Locate the cell with the specified text and output its [X, Y] center coordinate. 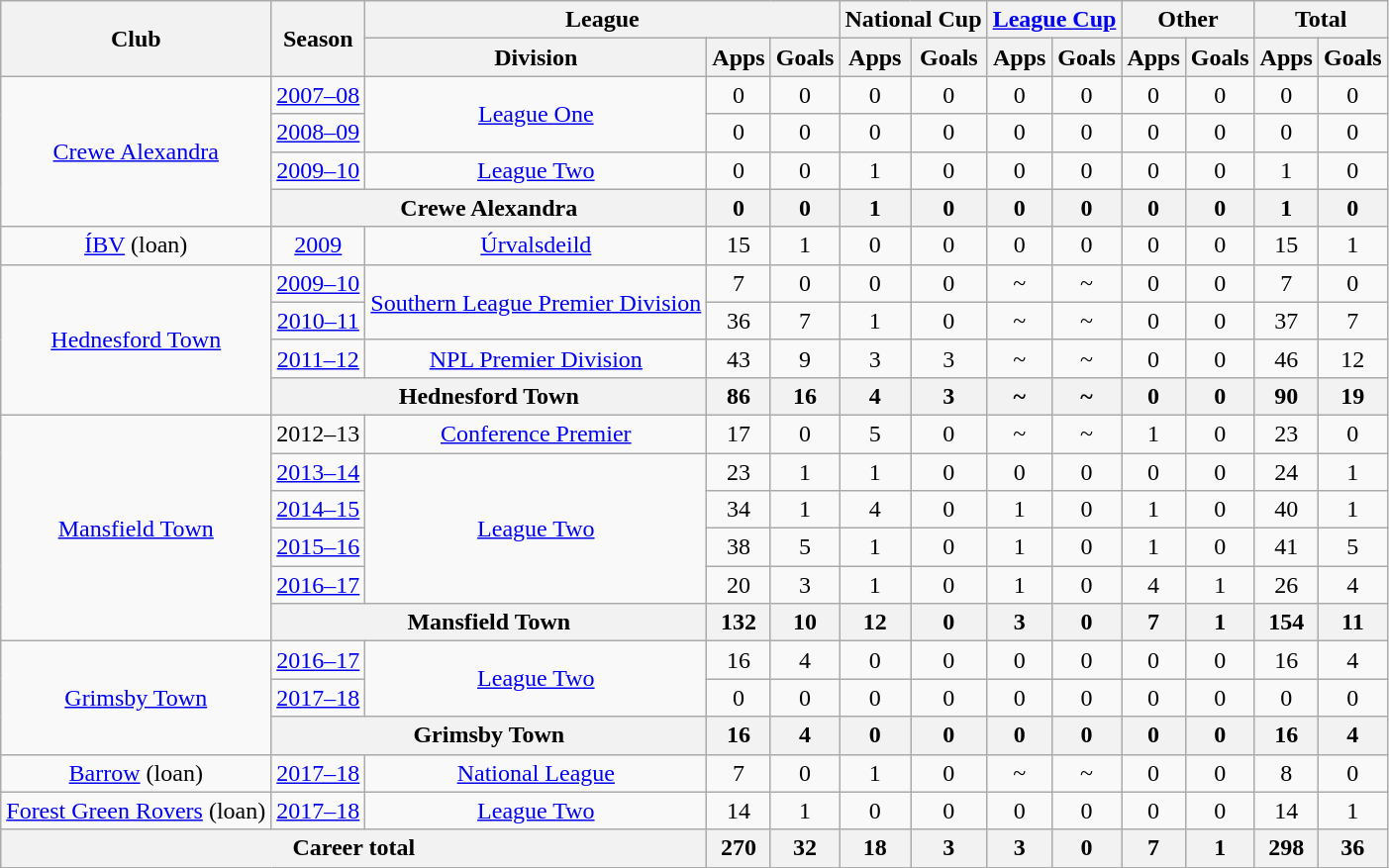
86 [739, 396]
9 [805, 358]
10 [805, 623]
2012–13 [319, 434]
Total [1321, 20]
NPL Premier Division [537, 358]
2008–09 [319, 133]
18 [875, 848]
8 [1286, 773]
154 [1286, 623]
2007–08 [319, 95]
Division [537, 57]
90 [1286, 396]
32 [805, 848]
34 [739, 510]
24 [1286, 472]
Southern League Premier Division [537, 302]
League One [537, 114]
298 [1286, 848]
270 [739, 848]
Season [319, 39]
17 [739, 434]
Úrvalsdeild [537, 245]
Forest Green Rovers (loan) [137, 811]
National League [537, 773]
Club [137, 39]
2011–12 [319, 358]
Other [1188, 20]
46 [1286, 358]
11 [1352, 623]
2015–16 [319, 547]
Barrow (loan) [137, 773]
League [602, 20]
37 [1286, 321]
41 [1286, 547]
2010–11 [319, 321]
2013–14 [319, 472]
Career total [354, 848]
43 [739, 358]
ÍBV (loan) [137, 245]
20 [739, 585]
19 [1352, 396]
38 [739, 547]
2014–15 [319, 510]
League Cup [1054, 20]
40 [1286, 510]
26 [1286, 585]
132 [739, 623]
Conference Premier [537, 434]
National Cup [913, 20]
2009 [319, 245]
